Output the [x, y] coordinate of the center of the cell containing the given text.  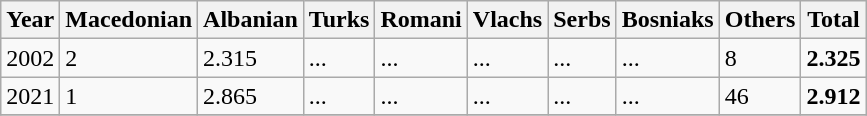
2.865 [251, 96]
Others [760, 20]
2.325 [834, 58]
Macedonian [129, 20]
46 [760, 96]
Albanian [251, 20]
1 [129, 96]
Vlachs [507, 20]
Turks [339, 20]
Romani [421, 20]
Serbs [582, 20]
Bosniaks [668, 20]
2 [129, 58]
Total [834, 20]
8 [760, 58]
2.912 [834, 96]
2021 [30, 96]
2002 [30, 58]
Year [30, 20]
2.315 [251, 58]
